Return [x, y] of the center of cell containing provided text 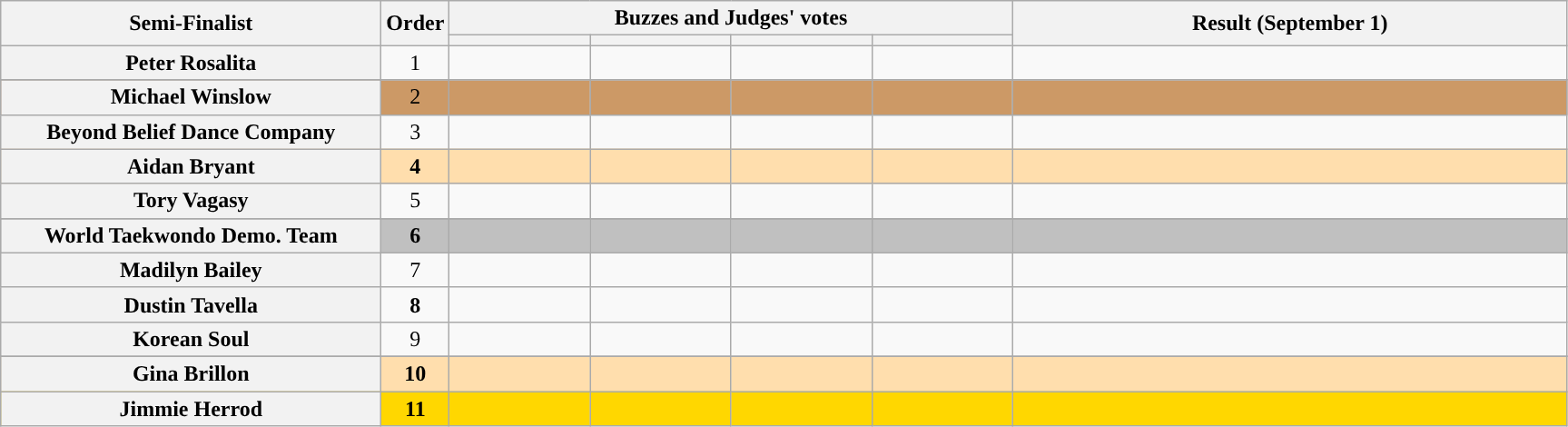
Tory Vagasy [191, 201]
World Taekwondo Demo. Team [191, 235]
Michael Winslow [191, 97]
Jimmie Herrod [191, 408]
Result (September 1) [1289, 24]
5 [416, 201]
1 [416, 63]
Order [416, 24]
Dustin Tavella [191, 304]
Madilyn Bailey [191, 270]
Aidan Bryant [191, 166]
Semi-Finalist [191, 24]
2 [416, 97]
Korean Soul [191, 339]
Gina Brillon [191, 373]
8 [416, 304]
9 [416, 339]
Beyond Belief Dance Company [191, 132]
3 [416, 132]
4 [416, 166]
6 [416, 235]
10 [416, 373]
Buzzes and Judges' votes [731, 18]
Peter Rosalita [191, 63]
11 [416, 408]
7 [416, 270]
